Return the (X, Y) coordinate for the center point of the cell that contains the specified text.  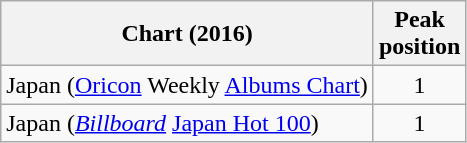
Peakposition (419, 34)
Chart (2016) (188, 34)
Japan (Billboard Japan Hot 100) (188, 123)
Japan (Oricon Weekly Albums Chart) (188, 85)
